Find where the given text appears and provide that cell's center as (x, y) coordinate. 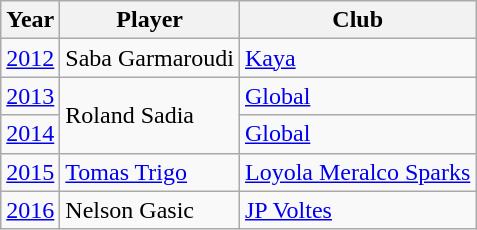
Roland Sadia (150, 115)
Nelson Gasic (150, 210)
2015 (30, 172)
Loyola Meralco Sparks (357, 172)
Tomas Trigo (150, 172)
Club (357, 20)
Player (150, 20)
Year (30, 20)
2013 (30, 96)
2012 (30, 58)
Saba Garmaroudi (150, 58)
Kaya (357, 58)
JP Voltes (357, 210)
2014 (30, 134)
2016 (30, 210)
